Identify which cell holds the provided text, then report its [X, Y] central coordinate. 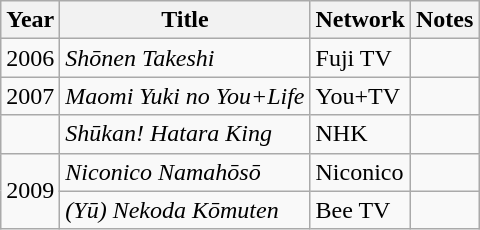
Niconico Namahōsō [185, 172]
Maomi Yuki no You+Life [185, 96]
Year [30, 20]
(Yū) Nekoda Kōmuten [185, 210]
Shōnen Takeshi [185, 58]
You+TV [360, 96]
Title [185, 20]
NHK [360, 134]
Fuji TV [360, 58]
Network [360, 20]
2009 [30, 191]
Notes [444, 20]
Bee TV [360, 210]
Niconico [360, 172]
2006 [30, 58]
2007 [30, 96]
Shūkan! Hatara King [185, 134]
